Provide the (x, y) coordinate of the cell's center where the given text is located.  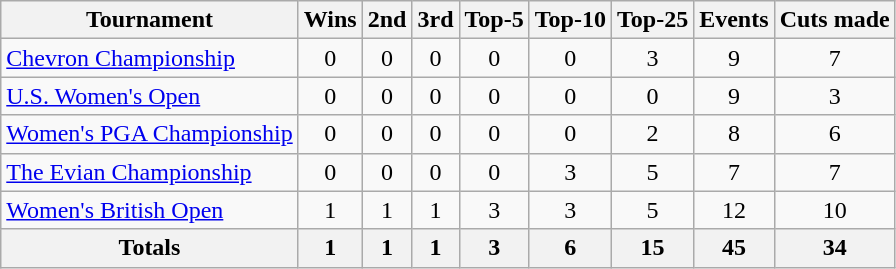
2 (652, 134)
34 (834, 248)
Top-25 (652, 20)
15 (652, 248)
10 (834, 210)
Totals (150, 248)
The Evian Championship (150, 172)
Top-5 (494, 20)
12 (734, 210)
Tournament (150, 20)
Top-10 (570, 20)
Wins (330, 20)
2nd (387, 20)
Chevron Championship (150, 58)
Cuts made (834, 20)
Women's British Open (150, 210)
U.S. Women's Open (150, 96)
8 (734, 134)
Women's PGA Championship (150, 134)
Events (734, 20)
3rd (436, 20)
45 (734, 248)
